Identify which cell holds the provided text, then report its (X, Y) central coordinate. 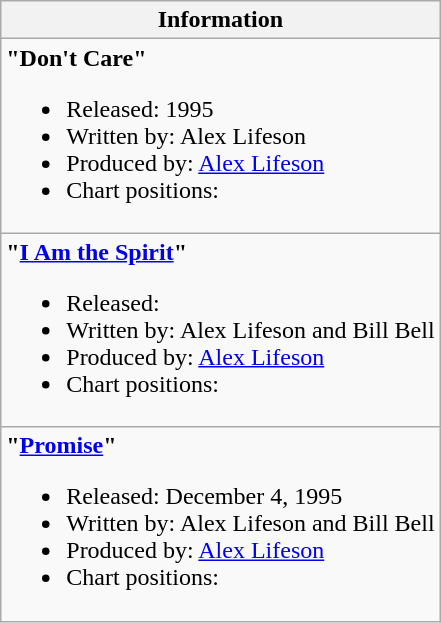
"Promise"Released: December 4, 1995Written by: Alex Lifeson and Bill BellProduced by: Alex LifesonChart positions: (220, 524)
"Don't Care"Released: 1995Written by: Alex LifesonProduced by: Alex LifesonChart positions: (220, 136)
"I Am the Spirit"Released:Written by: Alex Lifeson and Bill BellProduced by: Alex LifesonChart positions: (220, 330)
Information (220, 20)
